For the text-containing cell, return its midpoint in [x, y] coordinate format. 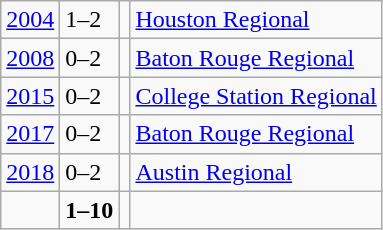
2015 [30, 96]
College Station Regional [256, 96]
Austin Regional [256, 172]
1–10 [90, 210]
2008 [30, 58]
1–2 [90, 20]
2017 [30, 134]
Houston Regional [256, 20]
2018 [30, 172]
2004 [30, 20]
